For the text-containing cell, return its midpoint in [x, y] coordinate format. 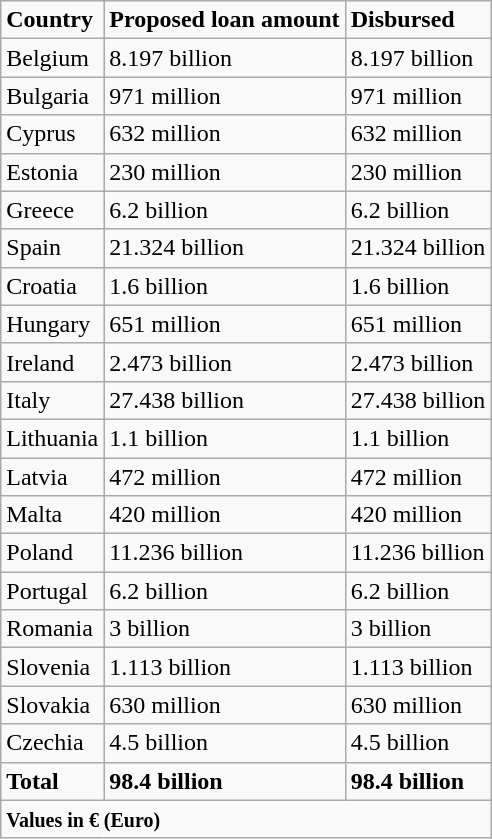
Bulgaria [52, 96]
Proposed loan amount [224, 20]
Greece [52, 210]
Disbursed [418, 20]
Czechia [52, 743]
Belgium [52, 58]
Lithuania [52, 438]
Slovenia [52, 667]
Slovakia [52, 705]
Cyprus [52, 134]
Total [52, 781]
Latvia [52, 477]
Estonia [52, 172]
Ireland [52, 362]
Malta [52, 515]
Poland [52, 553]
Romania [52, 629]
Italy [52, 400]
Spain [52, 248]
Hungary [52, 324]
Croatia [52, 286]
Values in € (Euro) [246, 819]
Portugal [52, 591]
Country [52, 20]
